Identify which cell holds the provided text, then report its (x, y) central coordinate. 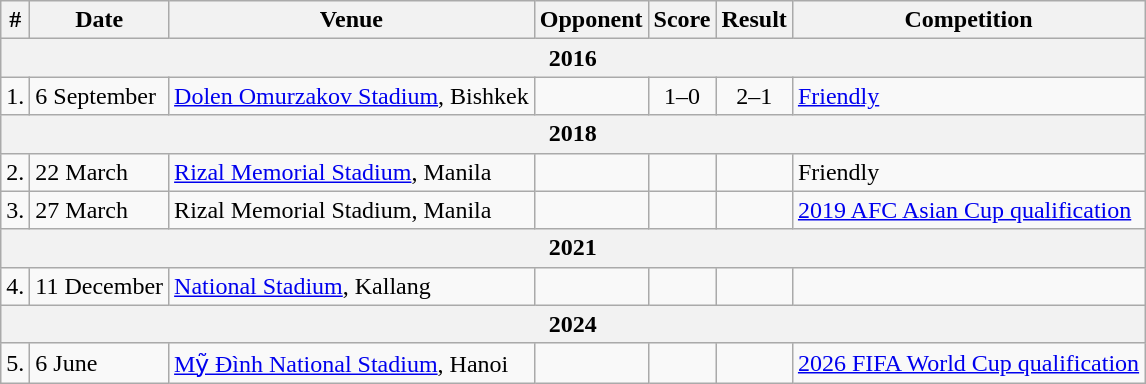
4. (16, 286)
Venue (352, 20)
2016 (573, 58)
2024 (573, 324)
22 March (100, 172)
2019 AFC Asian Cup qualification (968, 210)
National Stadium, Kallang (352, 286)
Result (754, 20)
Date (100, 20)
Dolen Omurzakov Stadium, Bishkek (352, 96)
2. (16, 172)
Competition (968, 20)
2021 (573, 248)
6 September (100, 96)
6 June (100, 363)
Score (682, 20)
1–0 (682, 96)
Opponent (591, 20)
2018 (573, 134)
11 December (100, 286)
2–1 (754, 96)
27 March (100, 210)
5. (16, 363)
3. (16, 210)
# (16, 20)
Mỹ Đình National Stadium, Hanoi (352, 363)
2026 FIFA World Cup qualification (968, 363)
1. (16, 96)
